Extract the (x, y) coordinate from the center of the cell holding the provided text.  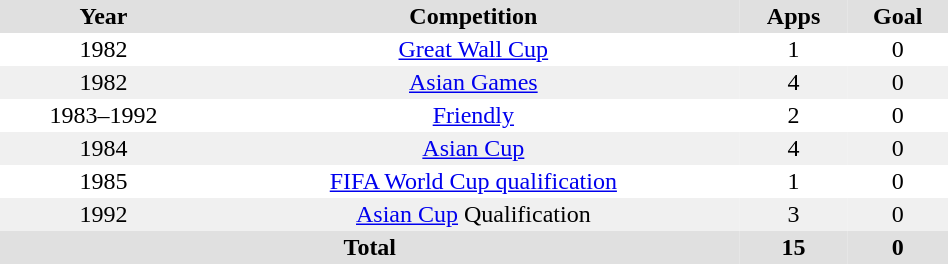
Apps (794, 16)
Friendly (474, 116)
Asian Cup (474, 148)
Goal (898, 16)
FIFA World Cup qualification (474, 182)
1985 (104, 182)
Great Wall Cup (474, 50)
3 (794, 214)
Total (370, 248)
Asian Games (474, 82)
2 (794, 116)
Year (104, 16)
15 (794, 248)
1992 (104, 214)
Asian Cup Qualification (474, 214)
1983–1992 (104, 116)
Competition (474, 16)
1984 (104, 148)
